Capture the cell that displays the provided text and extract its (X, Y) central coordinate. 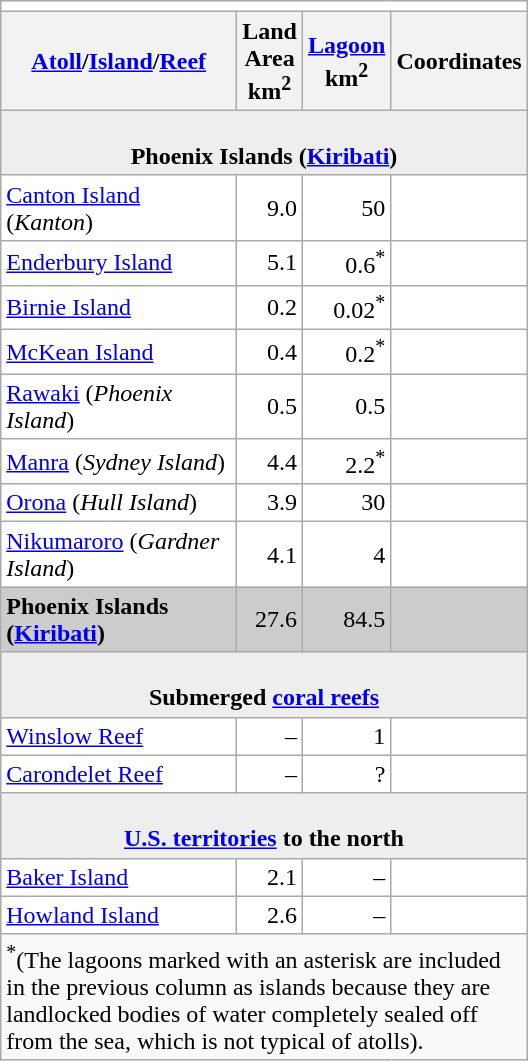
4 (346, 554)
50 (346, 208)
0.02* (346, 308)
Rawaki (Phoenix Island) (119, 406)
27.6 (270, 620)
U.S. territories to the north (264, 826)
Baker Island (119, 877)
0.2* (346, 352)
? (346, 774)
Atoll/Island/Reef (119, 62)
2.2* (346, 462)
2.6 (270, 915)
Orona (Hull Island) (119, 503)
Nikumaroro (Gardner Island) (119, 554)
9.0 (270, 208)
3.9 (270, 503)
Winslow Reef (119, 736)
4.4 (270, 462)
McKean Island (119, 352)
Coordinates (459, 62)
0.6* (346, 262)
0.2 (270, 308)
Manra (Sydney Island) (119, 462)
30 (346, 503)
2.1 (270, 877)
Submerged coral reefs (264, 684)
Canton Island (Kanton) (119, 208)
0.4 (270, 352)
4.1 (270, 554)
Howland Island (119, 915)
Birnie Island (119, 308)
84.5 (346, 620)
Enderbury Island (119, 262)
LandAreakm2 (270, 62)
5.1 (270, 262)
Carondelet Reef (119, 774)
Lagoonkm2 (346, 62)
1 (346, 736)
